For the text-containing cell, return its midpoint in [x, y] coordinate format. 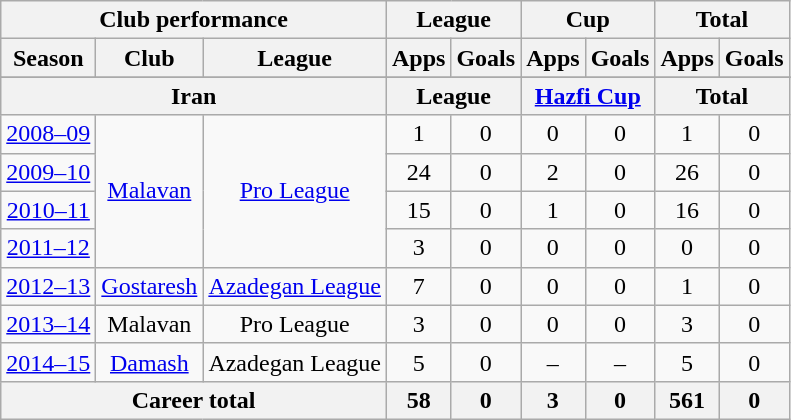
2 [553, 172]
15 [418, 210]
Damash [150, 362]
16 [687, 210]
Gostaresh [150, 286]
Career total [194, 400]
Cup [588, 20]
2010–11 [48, 210]
2012–13 [48, 286]
2013–14 [48, 324]
Club [150, 58]
Hazfi Cup [588, 96]
Club performance [194, 20]
58 [418, 400]
Season [48, 58]
Iran [194, 96]
2014–15 [48, 362]
561 [687, 400]
24 [418, 172]
2008–09 [48, 134]
7 [418, 286]
2009–10 [48, 172]
2011–12 [48, 248]
26 [687, 172]
